Extract the (X, Y) coordinate from the center of the cell holding the provided text.  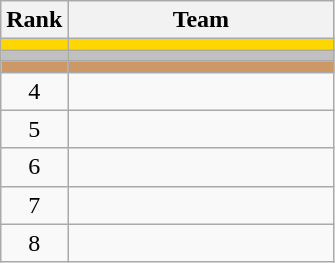
4 (34, 91)
5 (34, 129)
Team (201, 20)
8 (34, 243)
7 (34, 205)
6 (34, 167)
Rank (34, 20)
